Identify which cell holds the provided text, then report its [x, y] central coordinate. 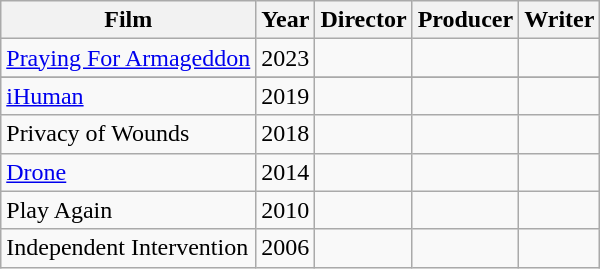
Producer [466, 20]
Independent Intervention [128, 248]
2023 [286, 58]
2006 [286, 248]
2018 [286, 134]
Year [286, 20]
Play Again [128, 210]
2010 [286, 210]
iHuman [128, 96]
Praying For Armageddon [128, 58]
Film [128, 20]
Privacy of Wounds [128, 134]
Writer [560, 20]
2019 [286, 96]
2014 [286, 172]
Drone [128, 172]
Director [364, 20]
